Return [x, y] of the center of cell containing provided text 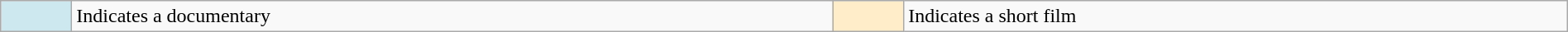
Indicates a short film [1236, 16]
Indicates a documentary [452, 16]
